Locate the cell with the specified text and output its [X, Y] center coordinate. 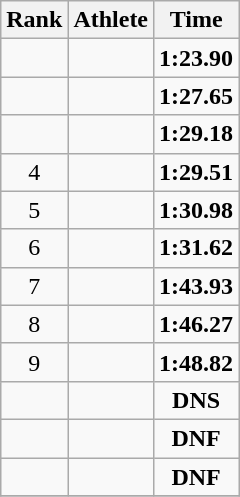
8 [34, 324]
7 [34, 286]
Time [196, 20]
1:48.82 [196, 362]
9 [34, 362]
1:43.93 [196, 286]
Athlete [111, 20]
5 [34, 210]
DNS [196, 400]
6 [34, 248]
4 [34, 172]
1:31.62 [196, 248]
Rank [34, 20]
1:27.65 [196, 96]
1:23.90 [196, 58]
1:29.18 [196, 134]
1:30.98 [196, 210]
1:29.51 [196, 172]
1:46.27 [196, 324]
